Capture the cell that displays the provided text and extract its (X, Y) central coordinate. 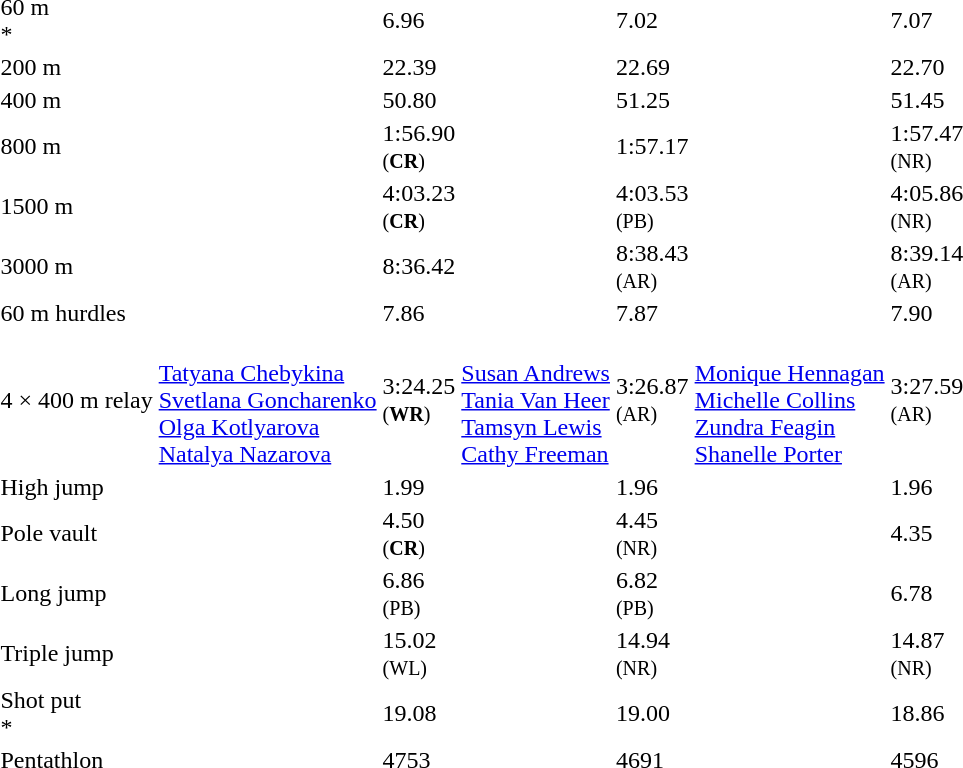
3:24.25(WR) (419, 400)
6.86(PB) (419, 594)
51.25 (652, 100)
1.99 (419, 487)
50.80 (419, 100)
4:03.23(CR) (419, 206)
Monique HennaganMichelle CollinsZundra FeaginShanelle Porter (790, 400)
6.82(PB) (652, 594)
Tatyana ChebykinaSvetlana GoncharenkoOlga KotlyarovaNatalya Nazarova (268, 400)
7.86 (419, 313)
1:57.17 (652, 146)
1:56.90(CR) (419, 146)
3:26.87(AR) (652, 400)
4.45(NR) (652, 534)
22.39 (419, 67)
7.87 (652, 313)
Susan AndrewsTania Van HeerTamsyn LewisCathy Freeman (536, 400)
1.96 (652, 487)
15.02(WL) (419, 654)
19.08 (419, 714)
8:38.43(AR) (652, 266)
14.94(NR) (652, 654)
4:03.53(PB) (652, 206)
19.00 (652, 714)
4.50(CR) (419, 534)
8:36.42 (419, 266)
22.69 (652, 67)
